Return (X, Y) of the center of cell containing provided text 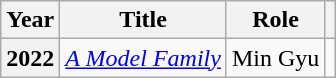
Role (275, 20)
A Model Family (144, 58)
Year (30, 20)
Min Gyu (275, 58)
Title (144, 20)
2022 (30, 58)
